Locate the cell with the specified text and output its (x, y) center coordinate. 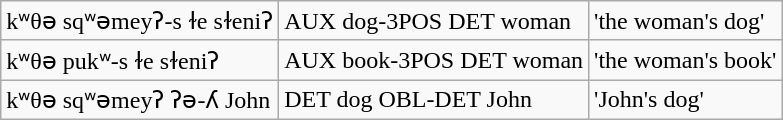
AUX dog-3POS DET woman (434, 21)
'John's dog' (686, 100)
kʷθə sqʷəmeyʔ-s ɫe sɫeniʔ (140, 21)
DET dog OBL-DET John (434, 100)
'the woman's book' (686, 60)
kʷθə sqʷəmeyʔ ʔə-ʎ John (140, 100)
kʷθə pukʷ-s ɫe sɫeniʔ (140, 60)
'the woman's dog' (686, 21)
AUX book-3POS DET woman (434, 60)
